For the text-containing cell, return its midpoint in [x, y] coordinate format. 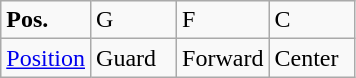
C [312, 20]
Pos. [46, 20]
G [134, 20]
Forward [223, 58]
Position [46, 58]
F [223, 20]
Center [312, 58]
Guard [134, 58]
